Detect which cell encompasses the target text, then output its (x, y) center coordinate. 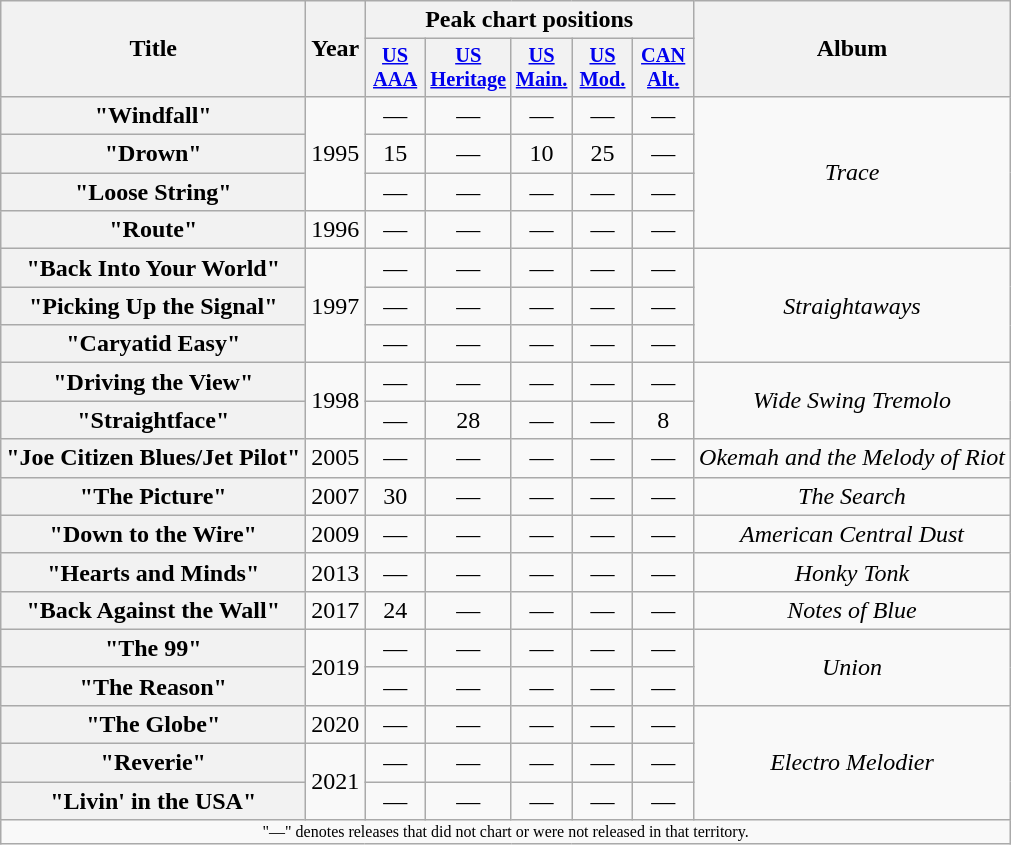
US Mod. (602, 68)
2020 (336, 724)
Notes of Blue (852, 610)
USHeritage (468, 68)
2021 (336, 782)
30 (396, 496)
Year (336, 49)
1998 (336, 401)
"Reverie" (154, 763)
The Search (852, 496)
2009 (336, 534)
"Picking Up the Signal" (154, 306)
"Down to the Wire" (154, 534)
Title (154, 49)
"Driving the View" (154, 382)
"The Globe" (154, 724)
"Caryatid Easy" (154, 344)
"—" denotes releases that did not chart or were not released in that territory. (506, 832)
"The Picture" (154, 496)
15 (396, 154)
USAAA (396, 68)
25 (602, 154)
Album (852, 49)
"Windfall" (154, 115)
2005 (336, 458)
"The Reason" (154, 686)
10 (542, 154)
"Loose String" (154, 192)
1995 (336, 153)
8 (664, 420)
"Joe Citizen Blues/Jet Pilot" (154, 458)
"Back Against the Wall" (154, 610)
Trace (852, 172)
"Hearts and Minds" (154, 572)
Straightaways (852, 306)
Union (852, 667)
"Route" (154, 230)
24 (396, 610)
Honky Tonk (852, 572)
2017 (336, 610)
"The 99" (154, 648)
1996 (336, 230)
2013 (336, 572)
"Drown" (154, 154)
Wide Swing Tremolo (852, 401)
"Straightface" (154, 420)
"Livin' in the USA" (154, 801)
28 (468, 420)
American Central Dust (852, 534)
"Back Into Your World" (154, 268)
USMain. (542, 68)
Okemah and the Melody of Riot (852, 458)
Peak chart positions (530, 20)
1997 (336, 306)
CAN Alt. (664, 68)
2007 (336, 496)
2019 (336, 667)
Electro Melodier (852, 762)
